Return (x, y) of the center of cell containing provided text 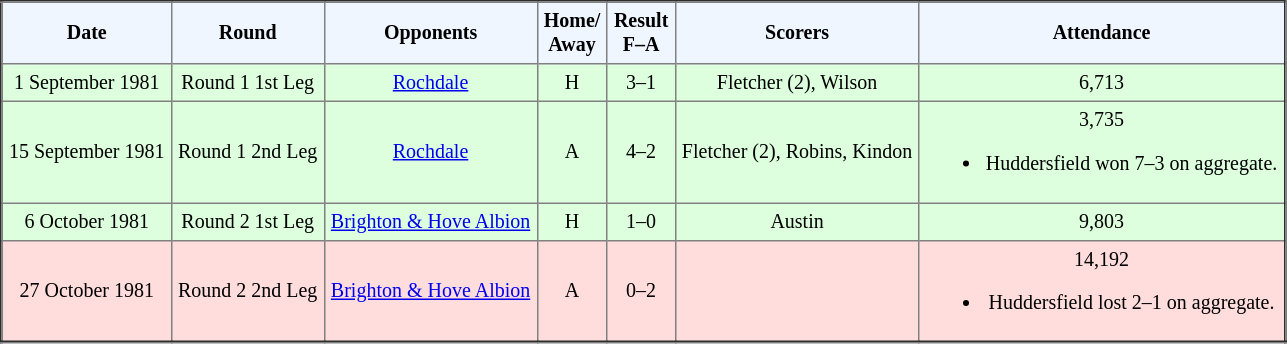
Austin (797, 222)
9,803 (1102, 222)
6,713 (1102, 83)
4–2 (641, 152)
1 September 1981 (87, 83)
Round (248, 33)
0–2 (641, 291)
Scorers (797, 33)
14,192Huddersfield lost 2–1 on aggregate. (1102, 291)
3,735Huddersfield won 7–3 on aggregate. (1102, 152)
Date (87, 33)
Round 1 2nd Leg (248, 152)
Round 2 2nd Leg (248, 291)
3–1 (641, 83)
6 October 1981 (87, 222)
1–0 (641, 222)
Opponents (430, 33)
Home/Away (572, 33)
ResultF–A (641, 33)
15 September 1981 (87, 152)
27 October 1981 (87, 291)
Round 2 1st Leg (248, 222)
Fletcher (2), Wilson (797, 83)
Attendance (1102, 33)
Round 1 1st Leg (248, 83)
Fletcher (2), Robins, Kindon (797, 152)
